Find where the given text appears and provide that cell's center as (X, Y) coordinate. 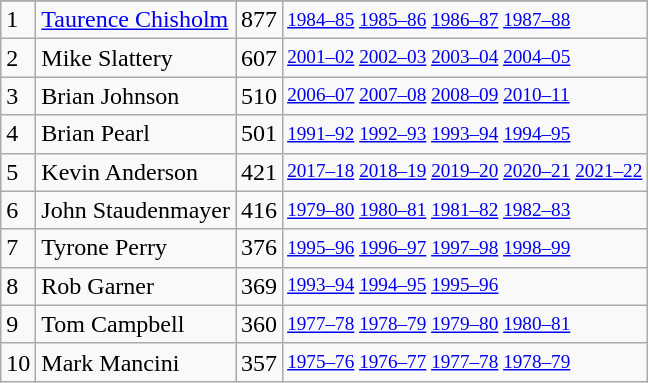
7 (18, 248)
2006–07 2007–08 2008–09 2010–11 (465, 96)
416 (260, 210)
360 (260, 324)
2001–02 2002–03 2003–04 2004–05 (465, 58)
5 (18, 172)
501 (260, 134)
Brian Pearl (136, 134)
Mike Slattery (136, 58)
8 (18, 286)
1975–76 1976–77 1977–78 1978–79 (465, 362)
4 (18, 134)
Taurence Chisholm (136, 20)
1991–92 1992–93 1993–94 1994–95 (465, 134)
Rob Garner (136, 286)
Mark Mancini (136, 362)
6 (18, 210)
369 (260, 286)
John Staudenmayer (136, 210)
2 (18, 58)
9 (18, 324)
1977–78 1978–79 1979–80 1980–81 (465, 324)
421 (260, 172)
1995–96 1996–97 1997–98 1998–99 (465, 248)
2017–18 2018–19 2019–20 2020–21 2021–22 (465, 172)
10 (18, 362)
Tom Campbell (136, 324)
357 (260, 362)
376 (260, 248)
Kevin Anderson (136, 172)
1984–85 1985–86 1986–87 1987–88 (465, 20)
1979–80 1980–81 1981–82 1982–83 (465, 210)
1993–94 1994–95 1995–96 (465, 286)
3 (18, 96)
510 (260, 96)
Tyrone Perry (136, 248)
607 (260, 58)
Brian Johnson (136, 96)
1 (18, 20)
877 (260, 20)
